From the cell containing the given text, extract its center point as [x, y] coordinate. 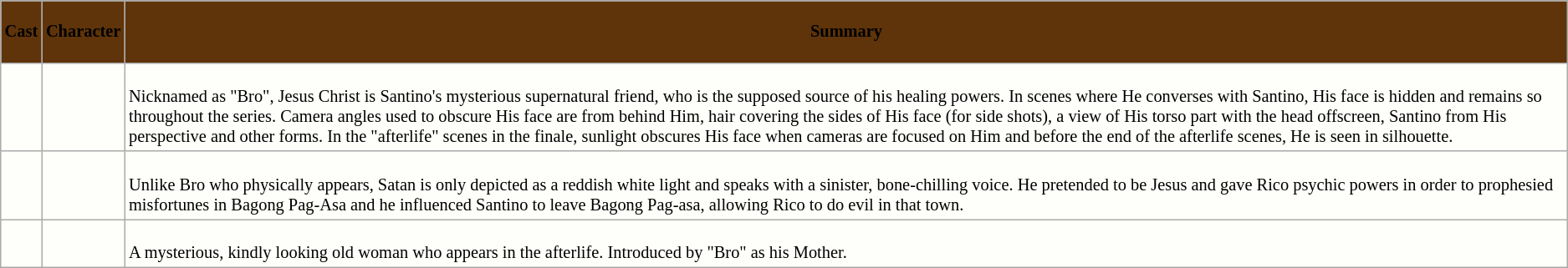
A mysterious, kindly looking old woman who appears in the afterlife. Introduced by "Bro" as his Mother. [846, 243]
Summary [846, 31]
Cast [22, 31]
Character [84, 31]
